Provide the (x, y) coordinate of the cell's center where the given text is located.  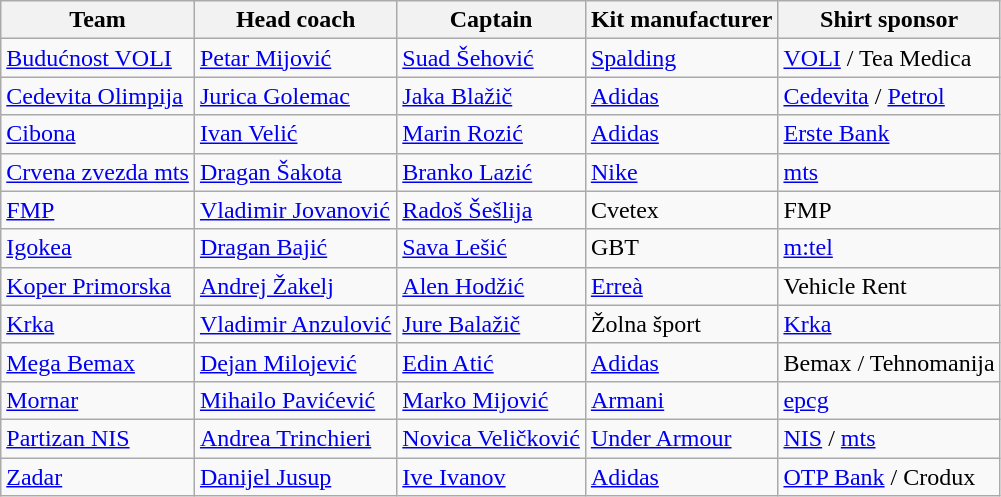
Bemax / Tehnomanija (889, 362)
Edin Atić (492, 362)
Cedevita / Petrol (889, 96)
Under Armour (682, 438)
Kit manufacturer (682, 20)
Igokea (98, 248)
Shirt sponsor (889, 20)
Cedevita Olimpija (98, 96)
Jurica Golemac (295, 96)
Erreà (682, 286)
Marko Mijović (492, 400)
Andrej Žakelj (295, 286)
Crvena zvezda mts (98, 172)
Captain (492, 20)
m:tel (889, 248)
Mega Bemax (98, 362)
Head coach (295, 20)
GBT (682, 248)
Vladimir Anzulović (295, 324)
Ivan Velić (295, 134)
mts (889, 172)
Novica Veličković (492, 438)
Team (98, 20)
Dragan Šakota (295, 172)
Armani (682, 400)
Andrea Trinchieri (295, 438)
Radoš Šešlija (492, 210)
epcg (889, 400)
Nike (682, 172)
Budućnost VOLI (98, 58)
VOLI / Tea Medica (889, 58)
Sava Lešić (492, 248)
Erste Bank (889, 134)
Koper Primorska (98, 286)
Mihailo Pavićević (295, 400)
Dragan Bajić (295, 248)
Marin Rozić (492, 134)
Petar Mijović (295, 58)
Ive Ivanov (492, 477)
OTP Bank / Crodux (889, 477)
Mornar (98, 400)
Branko Lazić (492, 172)
Zadar (98, 477)
Žolna šport (682, 324)
Cvetex (682, 210)
Jaka Blažič (492, 96)
Vladimir Jovanović (295, 210)
Jure Balažič (492, 324)
Vehicle Rent (889, 286)
Spalding (682, 58)
Cibona (98, 134)
Partizan NIS (98, 438)
Alen Hodžić (492, 286)
Danijel Jusup (295, 477)
Suad Šehović (492, 58)
NIS / mts (889, 438)
Dejan Milojević (295, 362)
